Scan for the cell matching the given text and deliver its (x, y) coordinate at center. 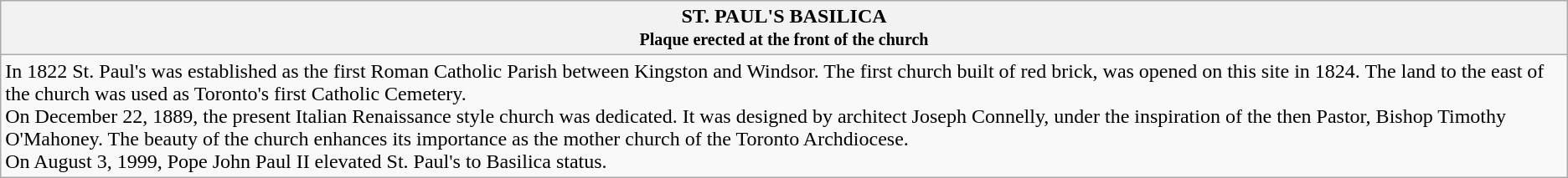
ST. PAUL'S BASILICA Plaque erected at the front of the church (784, 28)
